Return the [x, y] coordinate for the center point of the cell that contains the specified text.  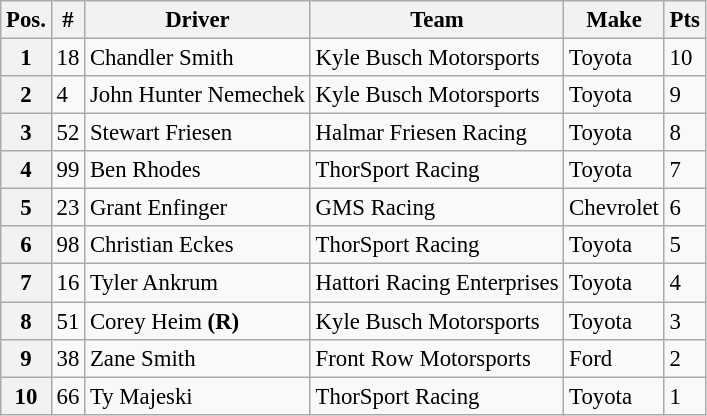
GMS Racing [437, 208]
Team [437, 20]
Driver [198, 20]
Pos. [26, 20]
Make [614, 20]
66 [68, 396]
16 [68, 283]
Ford [614, 358]
38 [68, 358]
Grant Enfinger [198, 208]
52 [68, 133]
51 [68, 321]
Hattori Racing Enterprises [437, 283]
Pts [684, 20]
99 [68, 170]
Front Row Motorsports [437, 358]
Ty Majeski [198, 396]
Zane Smith [198, 358]
23 [68, 208]
Christian Eckes [198, 245]
Ben Rhodes [198, 170]
# [68, 20]
Stewart Friesen [198, 133]
Halmar Friesen Racing [437, 133]
98 [68, 245]
Chevrolet [614, 208]
Chandler Smith [198, 58]
Corey Heim (R) [198, 321]
18 [68, 58]
John Hunter Nemechek [198, 95]
Tyler Ankrum [198, 283]
